From the cell containing the given text, extract its center point as [X, Y] coordinate. 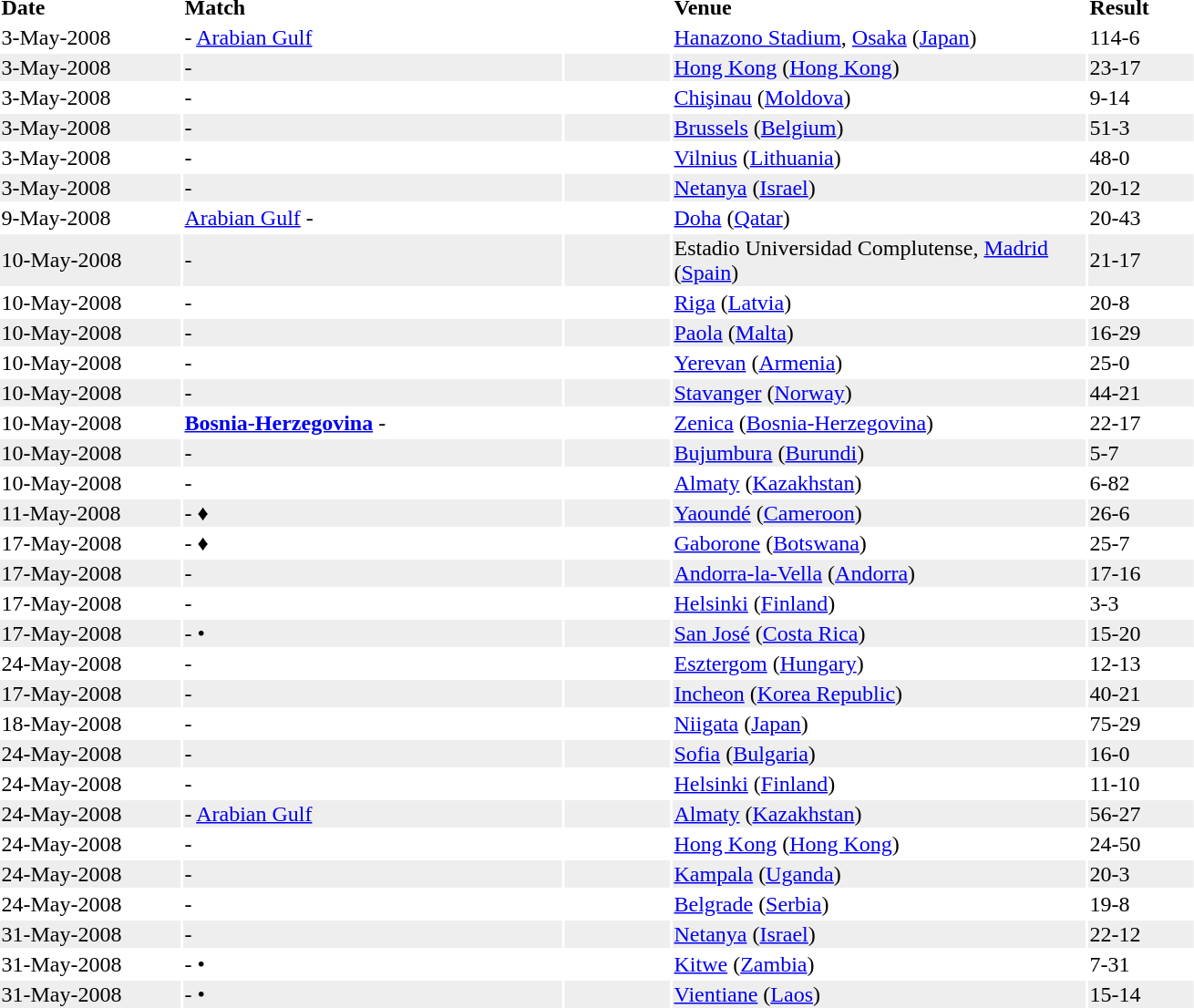
Incheon (Korea Republic) [879, 694]
Bujumbura (Burundi) [879, 453]
24-50 [1141, 844]
25-7 [1141, 543]
15-20 [1141, 633]
11-May-2008 [90, 513]
23-17 [1141, 67]
18-May-2008 [90, 724]
56-27 [1141, 814]
20-12 [1141, 188]
San José (Costa Rica) [879, 633]
16-29 [1141, 333]
Vientiane (Laos) [879, 994]
26-6 [1141, 513]
Chişinau (Moldova) [879, 98]
17-16 [1141, 573]
Kampala (Uganda) [879, 874]
22-12 [1141, 934]
Yerevan (Armenia) [879, 363]
20-3 [1141, 874]
48-0 [1141, 158]
Brussels (Belgium) [879, 128]
21-17 [1141, 261]
Esztergom (Hungary) [879, 663]
Hanazono Stadium, Osaka (Japan) [879, 37]
114-6 [1141, 37]
6-82 [1141, 483]
9-14 [1141, 98]
Andorra-la-Vella (Andorra) [879, 573]
Gaborone (Botswana) [879, 543]
Sofia (Bulgaria) [879, 754]
Vilnius (Lithuania) [879, 158]
Bosnia-Herzegovina - [373, 423]
Niigata (Japan) [879, 724]
Arabian Gulf - [373, 218]
19-8 [1141, 904]
Estadio Universidad Complutense, Madrid (Spain) [879, 261]
11-10 [1141, 784]
Yaoundé (Cameroon) [879, 513]
40-21 [1141, 694]
Belgrade (Serbia) [879, 904]
16-0 [1141, 754]
22-17 [1141, 423]
44-21 [1141, 393]
9-May-2008 [90, 218]
51-3 [1141, 128]
25-0 [1141, 363]
75-29 [1141, 724]
5-7 [1141, 453]
Kitwe (Zambia) [879, 964]
Doha (Qatar) [879, 218]
20-43 [1141, 218]
12-13 [1141, 663]
Zenica (Bosnia-Herzegovina) [879, 423]
Stavanger (Norway) [879, 393]
7-31 [1141, 964]
20-8 [1141, 303]
15-14 [1141, 994]
Paola (Malta) [879, 333]
Riga (Latvia) [879, 303]
3-3 [1141, 603]
